Locate the cell with the specified text and output its [X, Y] center coordinate. 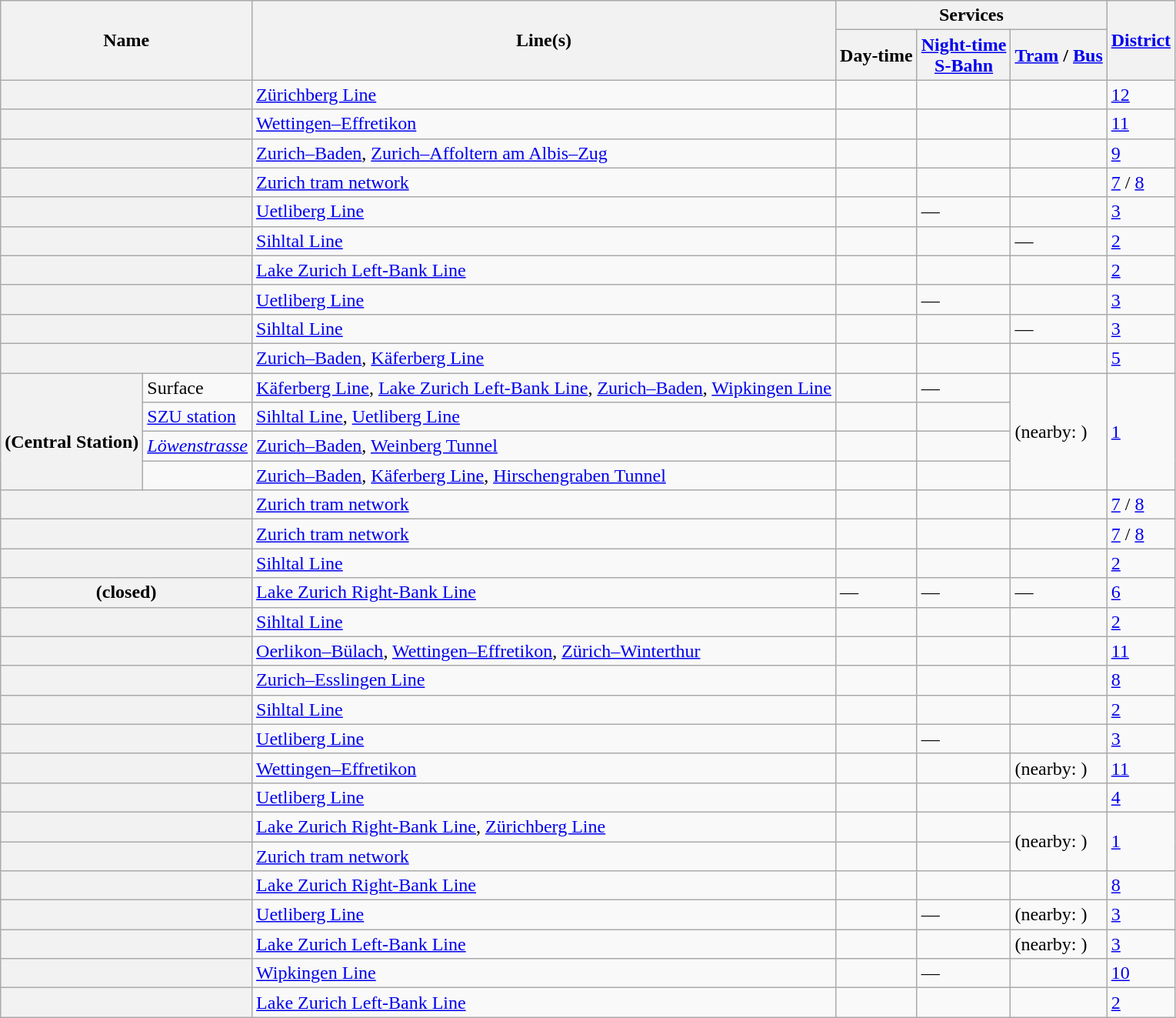
12 [1141, 95]
10 [1141, 973]
Zurich–Baden, Weinberg Tunnel [545, 446]
9 [1141, 153]
Zürichberg Line [545, 95]
Zurich–Baden, Käferberg Line [545, 358]
District [1141, 40]
SZU station [198, 417]
Name [126, 40]
Lake Zurich Right-Bank Line, Zürichberg Line [545, 826]
Zurich–Baden, Zurich–Affoltern am Albis–Zug [545, 153]
6 [1141, 592]
Zurich–Baden, Käferberg Line, Hirschengraben Tunnel [545, 476]
(Central Station) [72, 431]
Käferberg Line, Lake Zurich Left-Bank Line, Zurich–Baden, Wipkingen Line [545, 387]
Zurich–Esslingen Line [545, 680]
4 [1141, 797]
Tram / Bus [1058, 55]
Oerlikon–Bülach, Wettingen–Effretikon, Zürich–Winterthur [545, 651]
Surface [198, 387]
(closed) [126, 592]
Day-time [877, 55]
Line(s) [545, 40]
Services [972, 15]
Sihltal Line, Uetliberg Line [545, 417]
Night-timeS-Bahn [964, 55]
Löwenstrasse [198, 446]
5 [1141, 358]
Wipkingen Line [545, 973]
